Scan for the cell matching the given text and deliver its [x, y] coordinate at center. 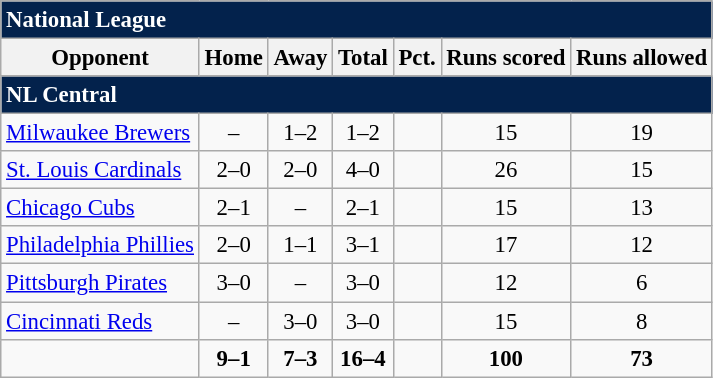
Pct. [417, 58]
19 [642, 133]
4–0 [363, 170]
9–1 [234, 358]
26 [506, 170]
73 [642, 358]
17 [506, 245]
Cincinnati Reds [100, 321]
3–1 [363, 245]
16–4 [363, 358]
Home [234, 58]
7–3 [300, 358]
Away [300, 58]
Runs allowed [642, 58]
Total [363, 58]
Pittsburgh Pirates [100, 283]
Runs scored [506, 58]
Opponent [100, 58]
8 [642, 321]
Chicago Cubs [100, 208]
13 [642, 208]
NL Central [357, 95]
Milwaukee Brewers [100, 133]
St. Louis Cardinals [100, 170]
6 [642, 283]
100 [506, 358]
National League [357, 20]
1–1 [300, 245]
Philadelphia Phillies [100, 245]
